Detect which cell encompasses the target text, then output its [X, Y] center coordinate. 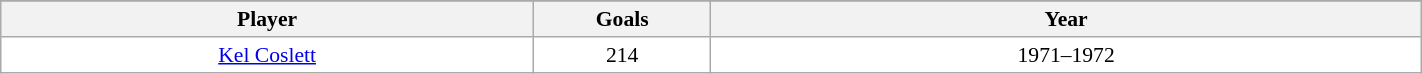
Goals [622, 19]
Kel Coslett [268, 55]
1971–1972 [1066, 55]
214 [622, 55]
Year [1066, 19]
Player [268, 19]
